Find where the given text appears and provide that cell's center as [X, Y] coordinate. 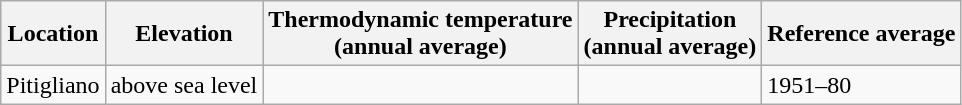
Reference average [862, 34]
Elevation [184, 34]
Thermodynamic temperature(annual average) [420, 34]
above sea level [184, 85]
Location [53, 34]
1951–80 [862, 85]
Pitigliano [53, 85]
Precipitation(annual average) [670, 34]
